Search for the cell housing the specified text and yield its (x, y) center coordinate. 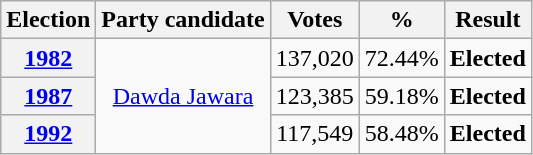
1992 (48, 134)
58.48% (402, 134)
1987 (48, 96)
Votes (314, 20)
Result (488, 20)
1982 (48, 58)
117,549 (314, 134)
Dawda Jawara (183, 96)
72.44% (402, 58)
59.18% (402, 96)
Party candidate (183, 20)
Election (48, 20)
% (402, 20)
123,385 (314, 96)
137,020 (314, 58)
